Extract the (x, y) coordinate from the center of the cell holding the provided text.  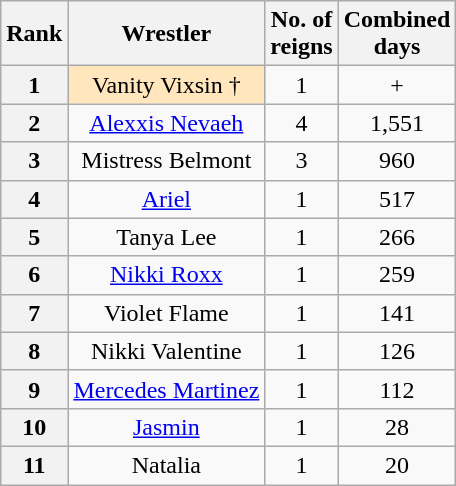
Wrestler (166, 34)
7 (34, 313)
2 (34, 123)
Vanity Vixsin † (166, 85)
28 (397, 427)
517 (397, 199)
Violet Flame (166, 313)
Mistress Belmont (166, 161)
Combineddays (397, 34)
Tanya Lee (166, 237)
Mercedes Martinez (166, 389)
5 (34, 237)
Natalia (166, 465)
Nikki Roxx (166, 275)
Nikki Valentine (166, 351)
960 (397, 161)
9 (34, 389)
126 (397, 351)
Ariel (166, 199)
266 (397, 237)
1,551 (397, 123)
Alexxis Nevaeh (166, 123)
20 (397, 465)
Jasmin (166, 427)
+ (397, 85)
10 (34, 427)
259 (397, 275)
8 (34, 351)
112 (397, 389)
141 (397, 313)
No. ofreigns (302, 34)
6 (34, 275)
11 (34, 465)
Rank (34, 34)
